Capture the cell that displays the provided text and extract its (x, y) central coordinate. 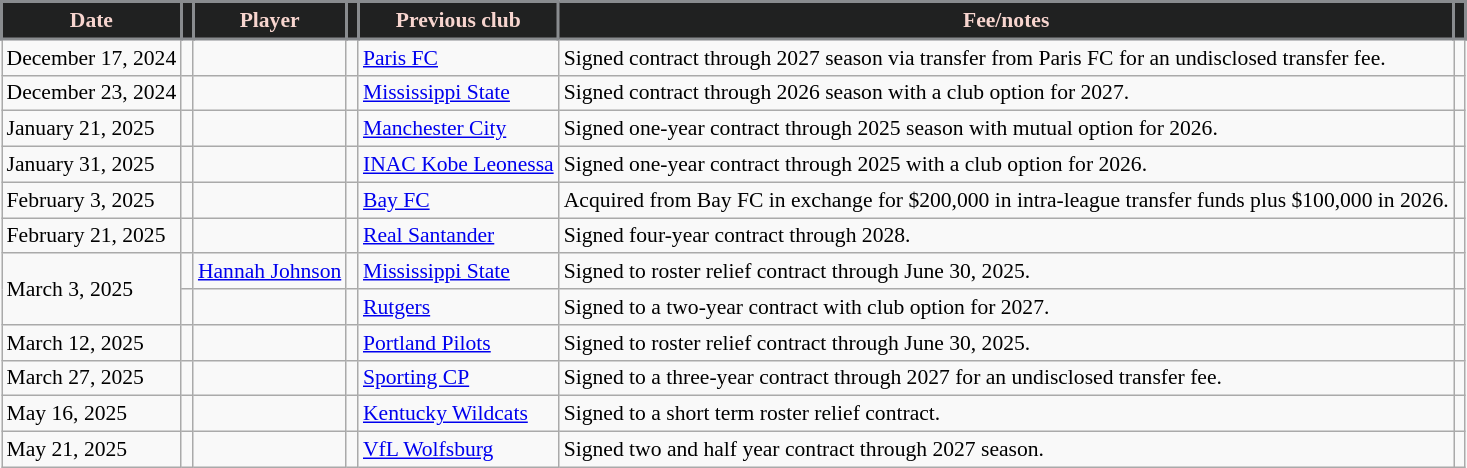
Rutgers (458, 307)
December 17, 2024 (92, 57)
Sporting CP (458, 378)
Signed contract through 2027 season via transfer from Paris FC for an undisclosed transfer fee. (1006, 57)
May 21, 2025 (92, 450)
Fee/notes (1006, 20)
Hannah Johnson (270, 272)
Signed two and half year contract through 2027 season. (1006, 450)
Signed four-year contract through 2028. (1006, 236)
Bay FC (458, 200)
March 27, 2025 (92, 378)
Signed one-year contract through 2025 season with mutual option for 2026. (1006, 129)
February 3, 2025 (92, 200)
Manchester City (458, 129)
Previous club (458, 20)
May 16, 2025 (92, 414)
January 21, 2025 (92, 129)
December 23, 2024 (92, 93)
Real Santander (458, 236)
Paris FC (458, 57)
Signed to a short term roster relief contract. (1006, 414)
Acquired from Bay FC in exchange for $200,000 in intra-league transfer funds plus $100,000 in 2026. (1006, 200)
February 21, 2025 (92, 236)
Signed to a three-year contract through 2027 for an undisclosed transfer fee. (1006, 378)
March 3, 2025 (92, 290)
March 12, 2025 (92, 343)
Player (270, 20)
Signed one-year contract through 2025 with a club option for 2026. (1006, 165)
January 31, 2025 (92, 165)
VfL Wolfsburg (458, 450)
Signed to a two-year contract with club option for 2027. (1006, 307)
Date (92, 20)
Signed contract through 2026 season with a club option for 2027. (1006, 93)
Portland Pilots (458, 343)
Kentucky Wildcats (458, 414)
INAC Kobe Leonessa (458, 165)
